Detect which cell encompasses the target text, then output its (x, y) center coordinate. 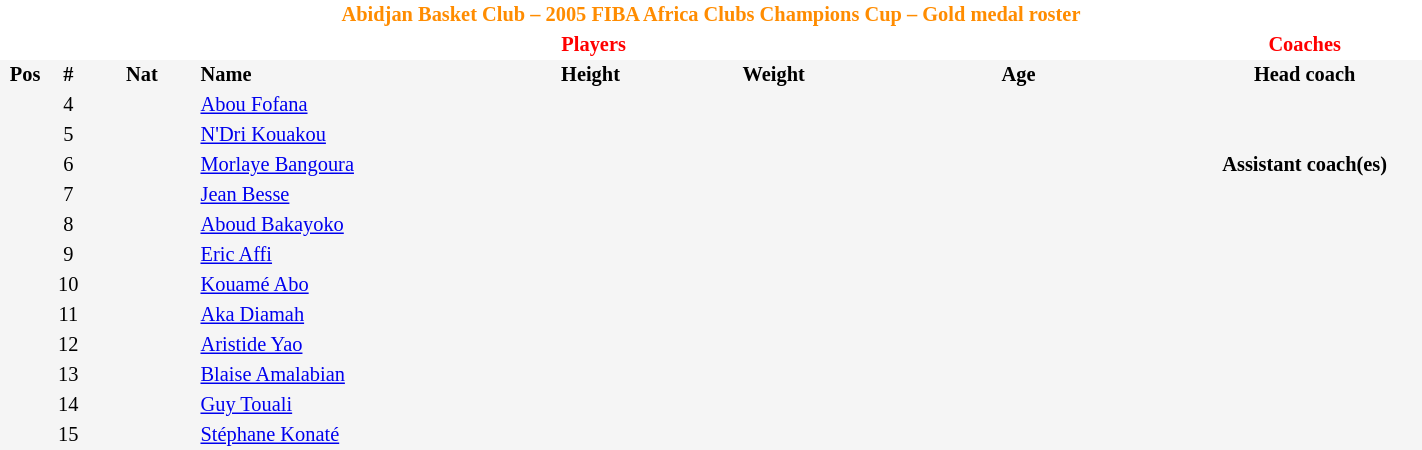
Eric Affi (340, 255)
5 (68, 135)
Guy Touali (340, 405)
7 (68, 195)
15 (68, 435)
Abidjan Basket Club – 2005 FIBA Africa Clubs Champions Cup – Gold medal roster (711, 15)
Stéphane Konaté (340, 435)
Height (591, 75)
10 (68, 285)
11 (68, 315)
Players (594, 45)
Head coach (1304, 75)
Weight (774, 75)
Kouamé Abo (340, 285)
6 (68, 165)
Aristide Yao (340, 345)
Morlaye Bangoura (340, 165)
Coaches (1304, 45)
8 (68, 225)
4 (68, 105)
N'Dri Kouakou (340, 135)
9 (68, 255)
Age (1019, 75)
12 (68, 345)
Abou Fofana (340, 105)
Blaise Amalabian (340, 375)
Aboud Bakayoko (340, 225)
Name (340, 75)
Pos (25, 75)
Nat (142, 75)
Aka Diamah (340, 315)
# (68, 75)
14 (68, 405)
Assistant coach(es) (1304, 165)
13 (68, 375)
Jean Besse (340, 195)
